Extract the [X, Y] coordinate from the center of the cell holding the provided text.  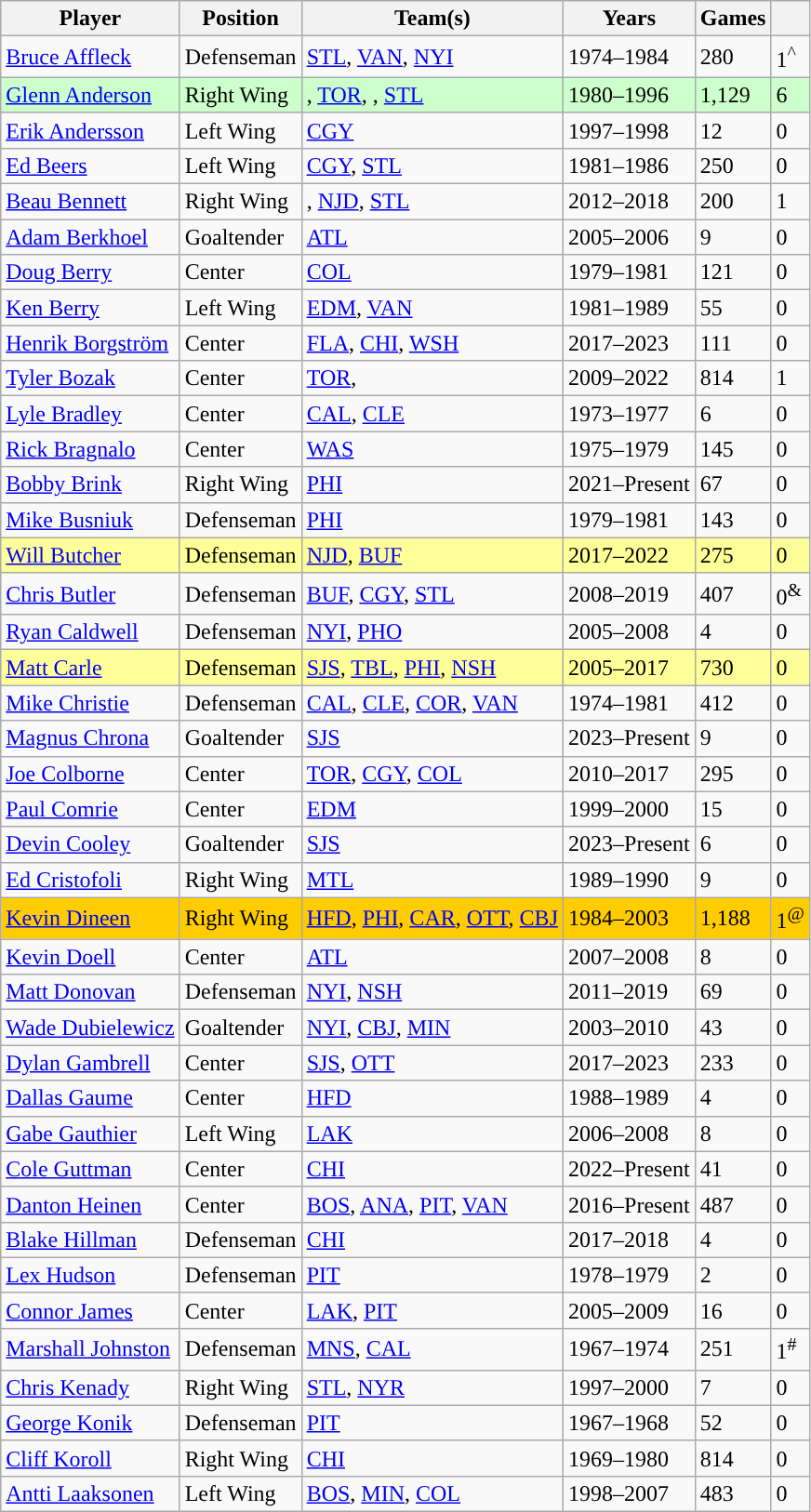
1967–1974 [630, 1350]
52 [733, 1423]
1988–1989 [630, 1098]
Mike Busniuk [90, 520]
16 [733, 1310]
FLA, CHI, WSH [432, 343]
121 [733, 272]
, NJD, STL [432, 202]
1,129 [733, 95]
CAL, CLE, COR, VAN [432, 703]
2007–2008 [630, 957]
1999–2000 [630, 809]
41 [733, 1169]
Matt Carle [90, 668]
Connor James [90, 1310]
1973–1977 [630, 414]
12 [733, 130]
BOS, MIN, COL [432, 1493]
WAS [432, 449]
CGY [432, 130]
Bruce Affleck [90, 58]
200 [733, 202]
SJS, TBL, PHI, NSH [432, 668]
Mike Christie [90, 703]
CGY, STL [432, 166]
1,188 [733, 919]
1974–1984 [630, 58]
145 [733, 449]
Games [733, 19]
Marshall Johnston [90, 1350]
Ryan Caldwell [90, 632]
2016–Present [630, 1204]
483 [733, 1493]
250 [733, 166]
Wade Dubielewicz [90, 1028]
Erik Andersson [90, 130]
LAK [432, 1134]
LAK, PIT [432, 1310]
Matt Donovan [90, 992]
1981–1986 [630, 166]
2005–2017 [630, 668]
407 [733, 593]
Cliff Koroll [90, 1458]
George Konik [90, 1423]
Rick Bragnalo [90, 449]
2006–2008 [630, 1134]
BOS, ANA, PIT, VAN [432, 1204]
Blake Hillman [90, 1240]
2008–2019 [630, 593]
Kevin Dineen [90, 919]
0& [791, 593]
Danton Heinen [90, 1204]
Team(s) [432, 19]
Ed Beers [90, 166]
Beau Bennett [90, 202]
1981–1989 [630, 308]
2011–2019 [630, 992]
EDM, VAN [432, 308]
Lex Hudson [90, 1275]
67 [733, 484]
233 [733, 1063]
Position [240, 19]
2021–Present [630, 484]
Kevin Doell [90, 957]
1998–2007 [630, 1493]
2012–2018 [630, 202]
2003–2010 [630, 1028]
TOR, [432, 378]
Devin Cooley [90, 844]
TOR, CGY, COL [432, 774]
Bobby Brink [90, 484]
1# [791, 1350]
1969–1980 [630, 1458]
MTL [432, 880]
1997–2000 [630, 1387]
, TOR, , STL [432, 95]
Chris Butler [90, 593]
NYI, CBJ, MIN [432, 1028]
EDM [432, 809]
412 [733, 703]
STL, NYR [432, 1387]
2017–2022 [630, 555]
Dylan Gambrell [90, 1063]
7 [733, 1387]
2 [733, 1275]
487 [733, 1204]
HFD [432, 1098]
1967–1968 [630, 1423]
Will Butcher [90, 555]
Ken Berry [90, 308]
1997–1998 [630, 130]
55 [733, 308]
2005–2009 [630, 1310]
Henrik Borgström [90, 343]
Years [630, 19]
2005–2008 [630, 632]
Magnus Chrona [90, 738]
1@ [791, 919]
CAL, CLE [432, 414]
COL [432, 272]
Dallas Gaume [90, 1098]
2022–Present [630, 1169]
275 [733, 555]
Adam Berkhoel [90, 237]
Cole Guttman [90, 1169]
1^ [791, 58]
HFD, PHI, CAR, OTT, CBJ [432, 919]
Tyler Bozak [90, 378]
69 [733, 992]
SJS, OTT [432, 1063]
730 [733, 668]
1974–1981 [630, 703]
Ed Cristofoli [90, 880]
280 [733, 58]
Player [90, 19]
2017–2018 [630, 1240]
Chris Kenady [90, 1387]
NYI, NSH [432, 992]
111 [733, 343]
Joe Colborne [90, 774]
251 [733, 1350]
2009–2022 [630, 378]
2005–2006 [630, 237]
Antti Laaksonen [90, 1493]
295 [733, 774]
1984–2003 [630, 919]
1978–1979 [630, 1275]
Lyle Bradley [90, 414]
BUF, CGY, STL [432, 593]
1989–1990 [630, 880]
143 [733, 520]
STL, VAN, NYI [432, 58]
Doug Berry [90, 272]
1980–1996 [630, 95]
NJD, BUF [432, 555]
NYI, PHO [432, 632]
Glenn Anderson [90, 95]
15 [733, 809]
Paul Comrie [90, 809]
MNS, CAL [432, 1350]
2010–2017 [630, 774]
1975–1979 [630, 449]
43 [733, 1028]
Gabe Gauthier [90, 1134]
